Search for the cell housing the specified text and yield its (X, Y) center coordinate. 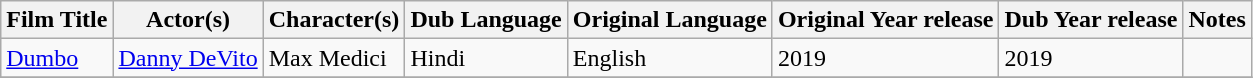
Max Medici (334, 58)
Character(s) (334, 20)
Film Title (57, 20)
Dub Year release (1091, 20)
English (670, 58)
Original Language (670, 20)
Danny DeVito (188, 58)
Actor(s) (188, 20)
Hindi (486, 58)
Original Year release (886, 20)
Dumbo (57, 58)
Notes (1217, 20)
Dub Language (486, 20)
